Search for the cell housing the specified text and yield its (X, Y) center coordinate. 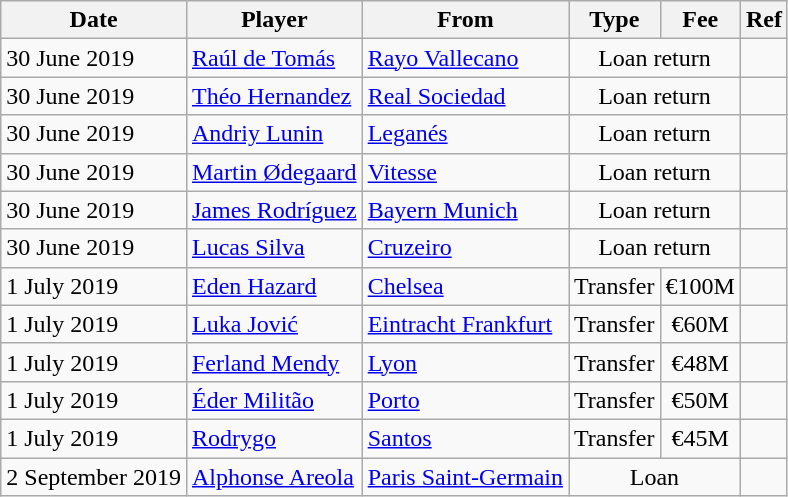
Éder Militão (274, 400)
2 September 2019 (94, 477)
Player (274, 20)
€50M (700, 400)
Lucas Silva (274, 248)
Alphonse Areola (274, 477)
Vitesse (465, 172)
Eintracht Frankfurt (465, 324)
Martin Ødegaard (274, 172)
Chelsea (465, 286)
€48M (700, 362)
James Rodríguez (274, 210)
€100M (700, 286)
Rayo Vallecano (465, 58)
Type (614, 20)
Eden Hazard (274, 286)
Paris Saint-Germain (465, 477)
Bayern Munich (465, 210)
Raúl de Tomás (274, 58)
Ferland Mendy (274, 362)
Cruzeiro (465, 248)
Leganés (465, 134)
Rodrygo (274, 438)
Ref (764, 20)
Andriy Lunin (274, 134)
Fee (700, 20)
Théo Hernandez (274, 96)
Real Sociedad (465, 96)
Santos (465, 438)
Luka Jović (274, 324)
Porto (465, 400)
€60M (700, 324)
Loan (654, 477)
€45M (700, 438)
Lyon (465, 362)
Date (94, 20)
From (465, 20)
